Provide the (X, Y) coordinate of the cell's center where the given text is located.  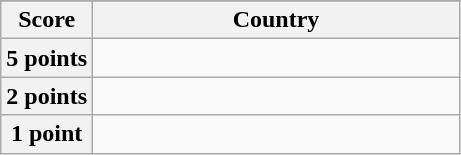
Score (47, 20)
1 point (47, 134)
Country (276, 20)
2 points (47, 96)
5 points (47, 58)
